Locate the cell with the specified text and output its (X, Y) center coordinate. 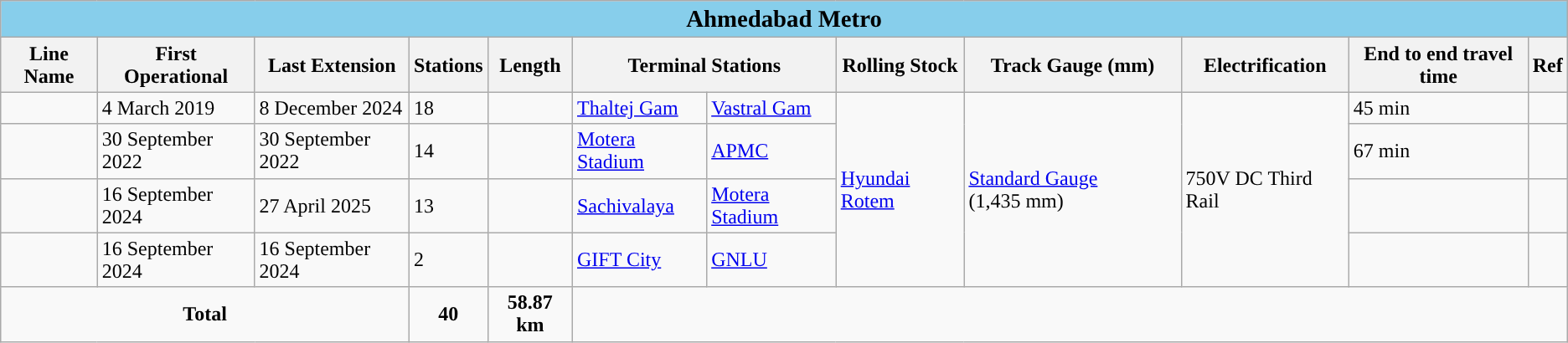
Electrification (1265, 65)
67 min (1438, 151)
Vastral Gam (772, 108)
13 (448, 206)
GIFT City (639, 259)
First Operational (176, 65)
Length (529, 65)
27 April 2025 (332, 206)
58.87 km (529, 315)
Stations (448, 65)
Line Name (49, 65)
Ahmedabad Metro (784, 19)
Terminal Stations (704, 65)
2 (448, 259)
14 (448, 151)
8 December 2024 (332, 108)
Rolling Stock (900, 65)
APMC (772, 151)
4 March 2019 (176, 108)
40 (448, 315)
End to end travel time (1438, 65)
Ref (1548, 65)
Hyundai Rotem (900, 189)
Standard Gauge (1,435 mm) (1072, 189)
Total (205, 315)
18 (448, 108)
45 min (1438, 108)
750V DC Third Rail (1265, 189)
GNLU (772, 259)
Last Extension (332, 65)
Sachivalaya (639, 206)
Thaltej Gam (639, 108)
Track Gauge (mm) (1072, 65)
